Pinpoint the cell where the given text exists, returning its [X, Y] midpoint coordinate. 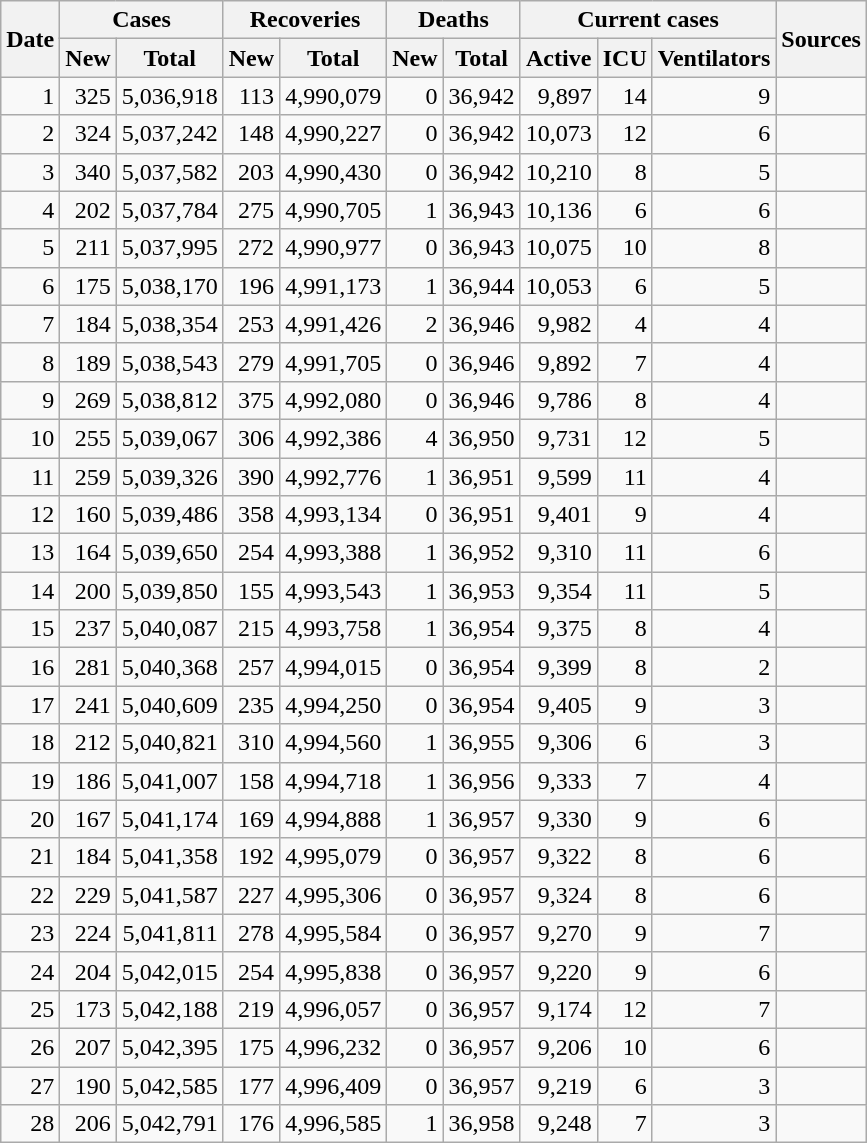
340 [88, 172]
164 [88, 553]
10,210 [558, 172]
324 [88, 134]
5,039,850 [170, 591]
9,310 [558, 553]
206 [88, 1124]
4,995,584 [334, 933]
10,075 [558, 248]
5,040,087 [170, 629]
281 [88, 667]
9,270 [558, 933]
9,306 [558, 743]
275 [251, 210]
5,038,354 [170, 324]
Recoveries [304, 20]
259 [88, 477]
173 [88, 1009]
237 [88, 629]
5,042,395 [170, 1047]
255 [88, 438]
241 [88, 705]
229 [88, 895]
10,073 [558, 134]
5,040,821 [170, 743]
9,220 [558, 971]
390 [251, 477]
4,991,705 [334, 362]
186 [88, 781]
17 [30, 705]
36,956 [482, 781]
9,248 [558, 1124]
148 [251, 134]
5,036,918 [170, 96]
212 [88, 743]
9,330 [558, 819]
192 [251, 857]
9,405 [558, 705]
169 [251, 819]
4,995,306 [334, 895]
4,992,386 [334, 438]
4,993,543 [334, 591]
196 [251, 286]
5,041,174 [170, 819]
202 [88, 210]
224 [88, 933]
375 [251, 400]
358 [251, 515]
9,219 [558, 1085]
5,041,007 [170, 781]
4,994,015 [334, 667]
176 [251, 1124]
9,399 [558, 667]
4,991,426 [334, 324]
9,333 [558, 781]
4,990,705 [334, 210]
5,039,650 [170, 553]
5,037,582 [170, 172]
9,982 [558, 324]
5,039,067 [170, 438]
160 [88, 515]
200 [88, 591]
155 [251, 591]
4,993,758 [334, 629]
10,053 [558, 286]
9,174 [558, 1009]
4,996,057 [334, 1009]
9,892 [558, 362]
310 [251, 743]
9,731 [558, 438]
Active [558, 58]
9,324 [558, 895]
9,354 [558, 591]
Current cases [648, 20]
20 [30, 819]
325 [88, 96]
5,038,543 [170, 362]
22 [30, 895]
272 [251, 248]
24 [30, 971]
36,944 [482, 286]
4,992,080 [334, 400]
306 [251, 438]
15 [30, 629]
207 [88, 1047]
19 [30, 781]
9,897 [558, 96]
36,952 [482, 553]
18 [30, 743]
26 [30, 1047]
21 [30, 857]
269 [88, 400]
5,039,326 [170, 477]
253 [251, 324]
36,955 [482, 743]
5,039,486 [170, 515]
113 [251, 96]
4,993,388 [334, 553]
9,206 [558, 1047]
9,401 [558, 515]
4,995,079 [334, 857]
4,990,430 [334, 172]
4,991,173 [334, 286]
257 [251, 667]
Ventilators [714, 58]
219 [251, 1009]
211 [88, 248]
9,322 [558, 857]
Date [30, 39]
203 [251, 172]
204 [88, 971]
5,042,015 [170, 971]
9,786 [558, 400]
5,037,784 [170, 210]
36,950 [482, 438]
36,958 [482, 1124]
235 [251, 705]
9,375 [558, 629]
36,953 [482, 591]
5,040,368 [170, 667]
5,038,170 [170, 286]
4,995,838 [334, 971]
4,994,888 [334, 819]
5,041,811 [170, 933]
Sources [822, 39]
5,040,609 [170, 705]
4,992,776 [334, 477]
4,996,585 [334, 1124]
278 [251, 933]
4,994,718 [334, 781]
25 [30, 1009]
279 [251, 362]
4,996,232 [334, 1047]
5,041,358 [170, 857]
167 [88, 819]
5,041,587 [170, 895]
9,599 [558, 477]
4,990,977 [334, 248]
10,136 [558, 210]
177 [251, 1085]
227 [251, 895]
23 [30, 933]
5,037,995 [170, 248]
28 [30, 1124]
5,038,812 [170, 400]
190 [88, 1085]
215 [251, 629]
4,990,079 [334, 96]
Deaths [454, 20]
4,996,409 [334, 1085]
4,993,134 [334, 515]
4,994,560 [334, 743]
189 [88, 362]
ICU [624, 58]
5,042,188 [170, 1009]
5,042,791 [170, 1124]
4,994,250 [334, 705]
27 [30, 1085]
16 [30, 667]
Cases [142, 20]
5,042,585 [170, 1085]
4,990,227 [334, 134]
5,037,242 [170, 134]
158 [251, 781]
13 [30, 553]
